Determine the [X, Y] coordinate at the center of the cell enclosing the given text.  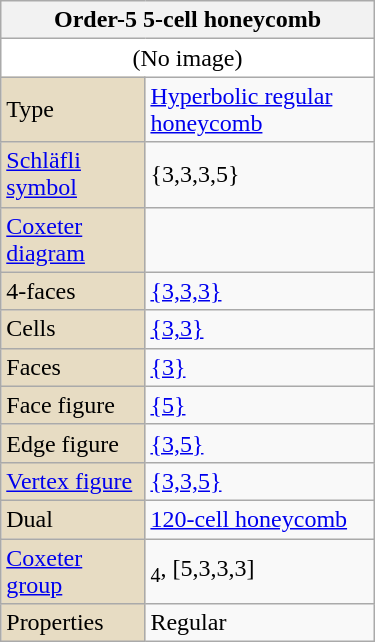
Cells [73, 329]
Type [73, 110]
(No image) [188, 58]
Schläfli symbol [73, 174]
{3,3,3,5} [260, 174]
Properties [73, 623]
{3,5} [260, 443]
Edge figure [73, 443]
{3,3} [260, 329]
Coxeter diagram [73, 240]
Dual [73, 519]
Hyperbolic regular honeycomb [260, 110]
Vertex figure [73, 481]
{5} [260, 405]
Coxeter group [73, 570]
{3} [260, 367]
Face figure [73, 405]
Order-5 5-cell honeycomb [188, 20]
{3,3,3} [260, 291]
4, [5,3,3,3] [260, 570]
{3,3,5} [260, 481]
Faces [73, 367]
120-cell honeycomb [260, 519]
4-faces [73, 291]
Regular [260, 623]
